Scan for the cell matching the given text and deliver its [x, y] coordinate at center. 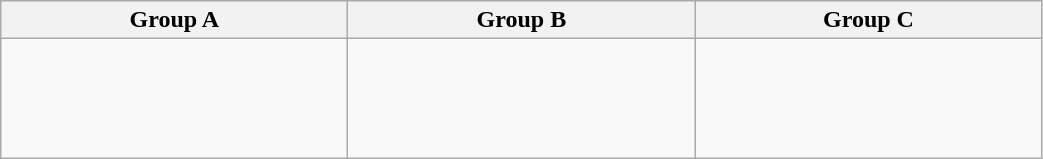
Group A [174, 20]
Group C [868, 20]
Group B [522, 20]
